Output the (X, Y) coordinate of the center of the cell containing the given text.  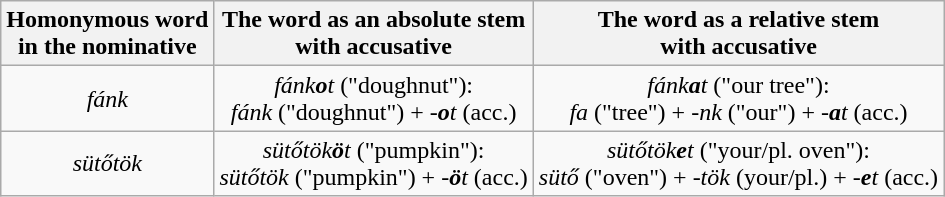
sütőtök (108, 164)
fánkat ("our tree"):fa ("tree") + -nk ("our") + -at (acc.) (738, 98)
The word as a relative stemwith accusative (738, 34)
The word as an absolute stemwith accusative (374, 34)
sütőtöket ("your/pl. oven"):sütő ("oven") + -tök (your/pl.) + -et (acc.) (738, 164)
fánk (108, 98)
Homonymous wordin the nominative (108, 34)
fánkot ("doughnut"):fánk ("doughnut") + -ot (acc.) (374, 98)
sütőtököt ("pumpkin"):sütőtök ("pumpkin") + -öt (acc.) (374, 164)
